Extract the [x, y] coordinate from the center of the cell holding the provided text.  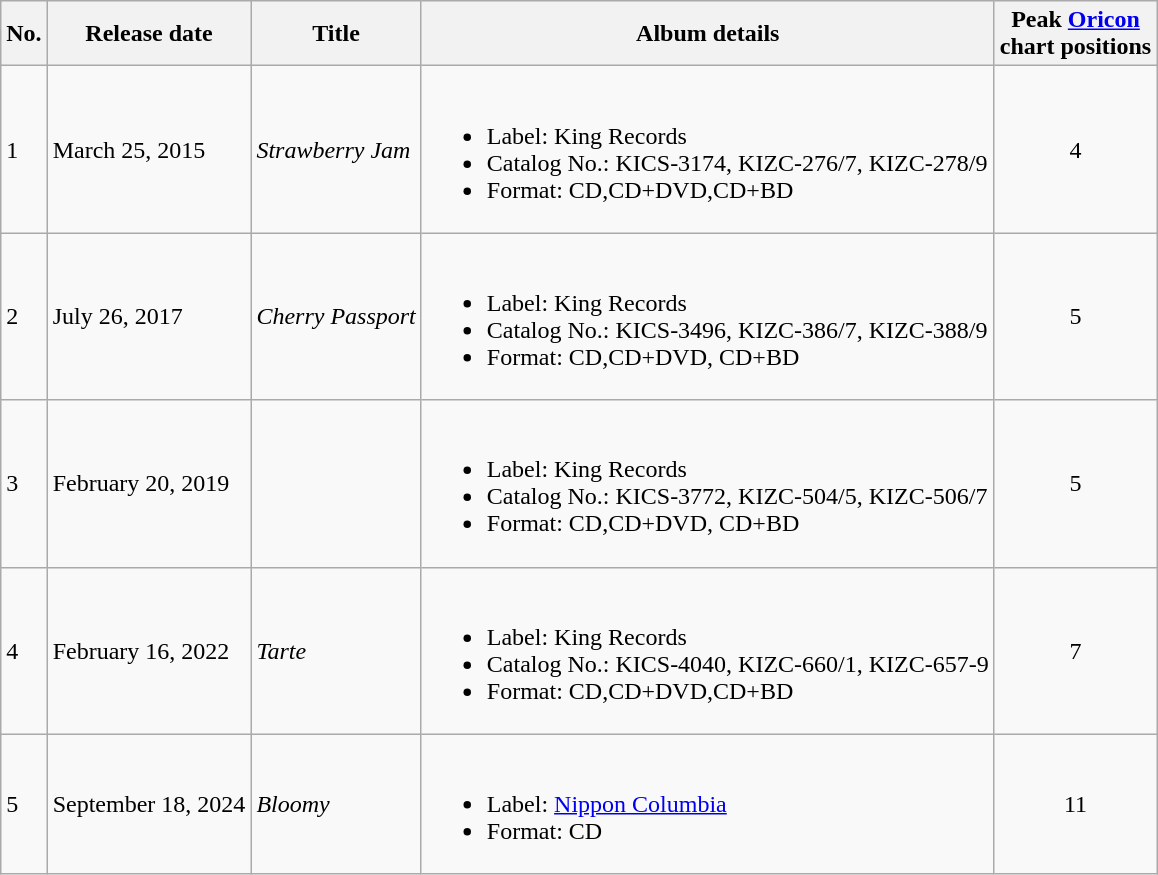
7 [1075, 650]
September 18, 2024 [149, 804]
Label: King RecordsCatalog No.: KICS-3772, KIZC-504/5, KIZC-506/7Format: CD,CD+DVD, CD+BD [708, 484]
February 20, 2019 [149, 484]
Label: King RecordsCatalog No.: KICS-3174, KIZC-276/7, KIZC-278/9Format: CD,CD+DVD,CD+BD [708, 150]
2 [24, 316]
Strawberry Jam [336, 150]
Cherry Passport [336, 316]
No. [24, 34]
Label: King RecordsCatalog No.: KICS-4040, KIZC-660/1, KIZC-657-9Format: CD,CD+DVD,CD+BD [708, 650]
Label: Nippon ColumbiaFormat: CD [708, 804]
February 16, 2022 [149, 650]
Tarte [336, 650]
March 25, 2015 [149, 150]
3 [24, 484]
Bloomy [336, 804]
Label: King RecordsCatalog No.: KICS-3496, KIZC-386/7, KIZC-388/9Format: CD,CD+DVD, CD+BD [708, 316]
Title [336, 34]
11 [1075, 804]
1 [24, 150]
Release date [149, 34]
July 26, 2017 [149, 316]
Album details [708, 34]
Peak Oricon chart positions [1075, 34]
